Extract the [x, y] coordinate from the center of the cell holding the provided text.  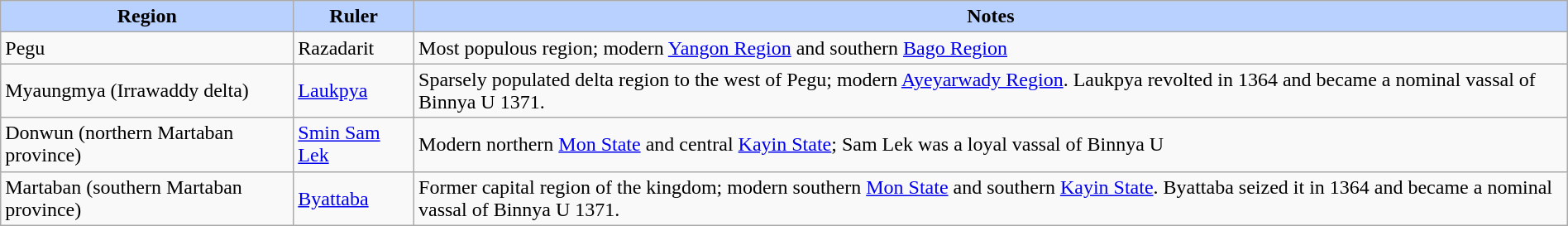
Most populous region; modern Yangon Region and southern Bago Region [991, 48]
Pegu [147, 48]
Martaban (southern Martaban province) [147, 199]
Sparsely populated delta region to the west of Pegu; modern Ayeyarwady Region. Laukpya revolted in 1364 and became a nominal vassal of Binnya U 1371. [991, 91]
Ruler [354, 17]
Byattaba [354, 199]
Modern northern Mon State and central Kayin State; Sam Lek was a loyal vassal of Binnya U [991, 144]
Razadarit [354, 48]
Smin Sam Lek [354, 144]
Laukpya [354, 91]
Donwun (northern Martaban province) [147, 144]
Region [147, 17]
Notes [991, 17]
Myaungmya (Irrawaddy delta) [147, 91]
